Return the (x, y) coordinate for the center point of the cell that contains the specified text.  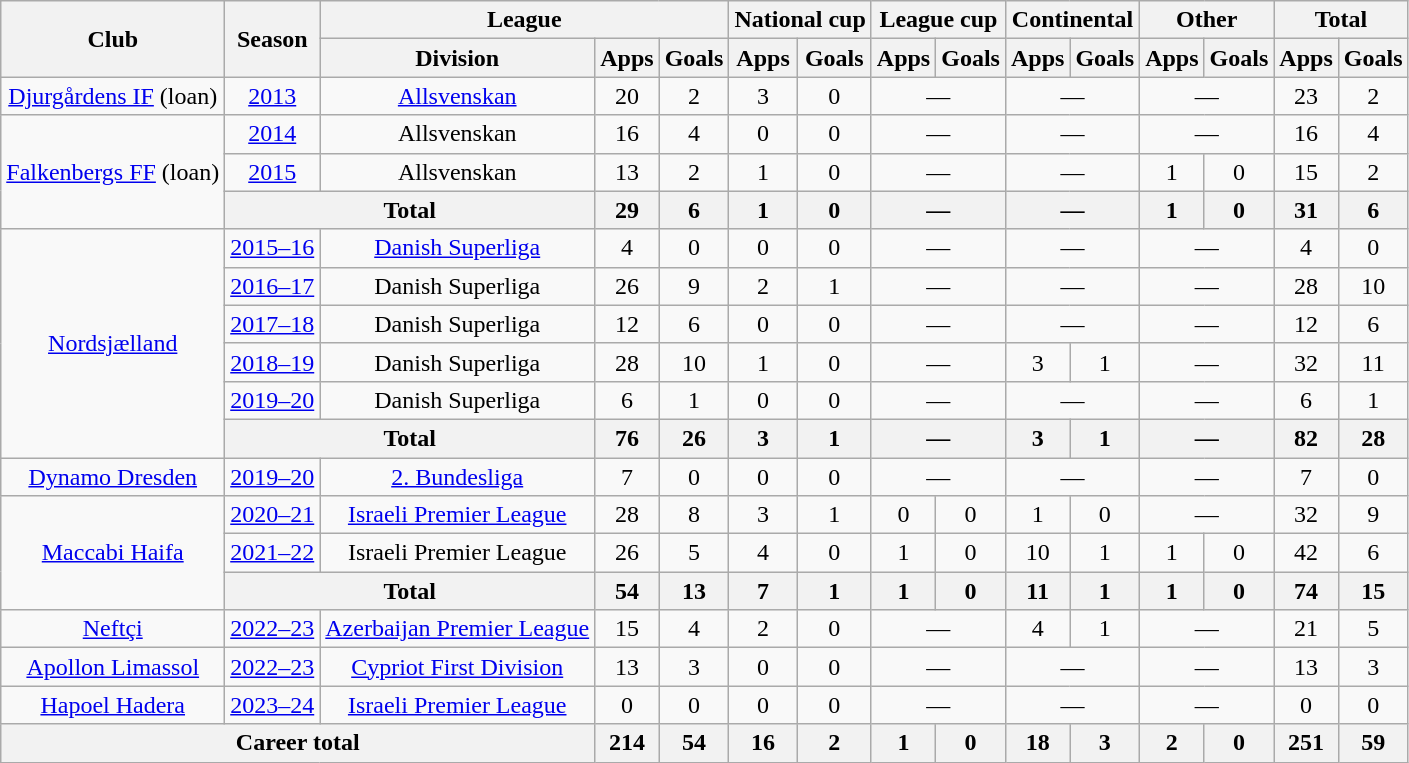
2015–16 (272, 248)
2013 (272, 96)
Hapoel Hadera (113, 705)
8 (694, 515)
31 (1306, 210)
Season (272, 39)
Falkenbergs FF (loan) (113, 172)
Apollon Limassol (113, 667)
2020–21 (272, 515)
2016–17 (272, 286)
251 (1306, 743)
League (524, 20)
League cup (938, 20)
Cypriot First Division (458, 667)
2. Bundesliga (458, 477)
Nordsjælland (113, 343)
74 (1306, 591)
2014 (272, 134)
2018–19 (272, 362)
2023–24 (272, 705)
Neftçi (113, 629)
18 (1037, 743)
59 (1373, 743)
Azerbaijan Premier League (458, 629)
Club (113, 39)
Career total (298, 743)
20 (627, 96)
Continental (1072, 20)
Dynamo Dresden (113, 477)
2021–22 (272, 553)
82 (1306, 438)
2015 (272, 172)
29 (627, 210)
21 (1306, 629)
42 (1306, 553)
23 (1306, 96)
2017–18 (272, 324)
Other (1207, 20)
Maccabi Haifa (113, 553)
Division (458, 58)
76 (627, 438)
214 (627, 743)
National cup (800, 20)
Djurgårdens IF (loan) (113, 96)
